Search for the cell housing the specified text and yield its (X, Y) center coordinate. 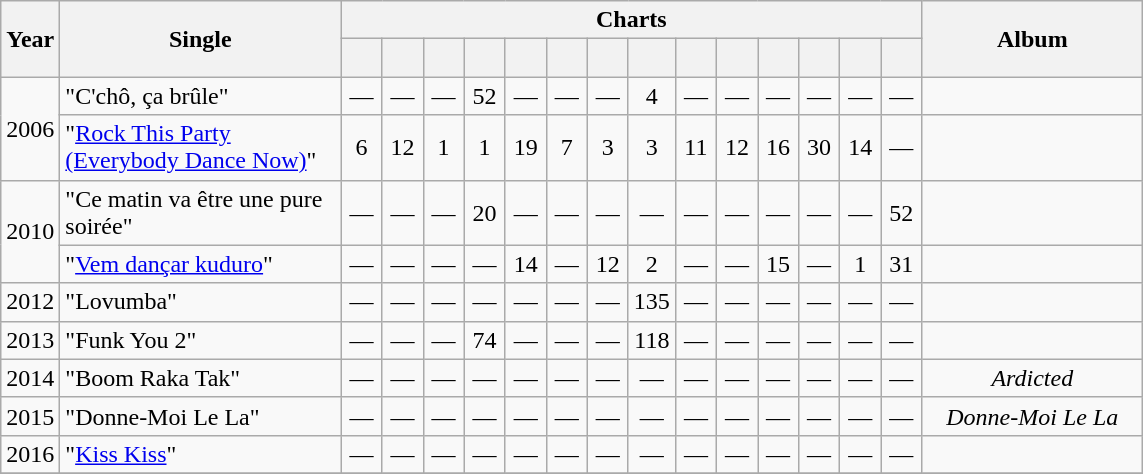
74 (484, 340)
Album (1032, 39)
30 (820, 148)
2016 (30, 454)
"Ce matin va être une pure soirée" (200, 212)
Single (200, 39)
"C'chô, ça brûle" (200, 96)
Year (30, 39)
2012 (30, 302)
6 (362, 148)
"Vem dançar kuduro" (200, 264)
Charts (632, 20)
2014 (30, 378)
"Boom Raka Tak" (200, 378)
"Rock This Party (Everybody Dance Now)" (200, 148)
Donne-Moi Le La (1032, 416)
7 (566, 148)
Ardicted (1032, 378)
20 (484, 212)
2013 (30, 340)
16 (778, 148)
2010 (30, 232)
118 (652, 340)
31 (902, 264)
"Lovumba" (200, 302)
"Donne-Moi Le La" (200, 416)
135 (652, 302)
"Funk You 2" (200, 340)
2 (652, 264)
2006 (30, 128)
2015 (30, 416)
15 (778, 264)
19 (526, 148)
4 (652, 96)
11 (696, 148)
"Kiss Kiss" (200, 454)
